From the cell containing the given text, extract its center point as [x, y] coordinate. 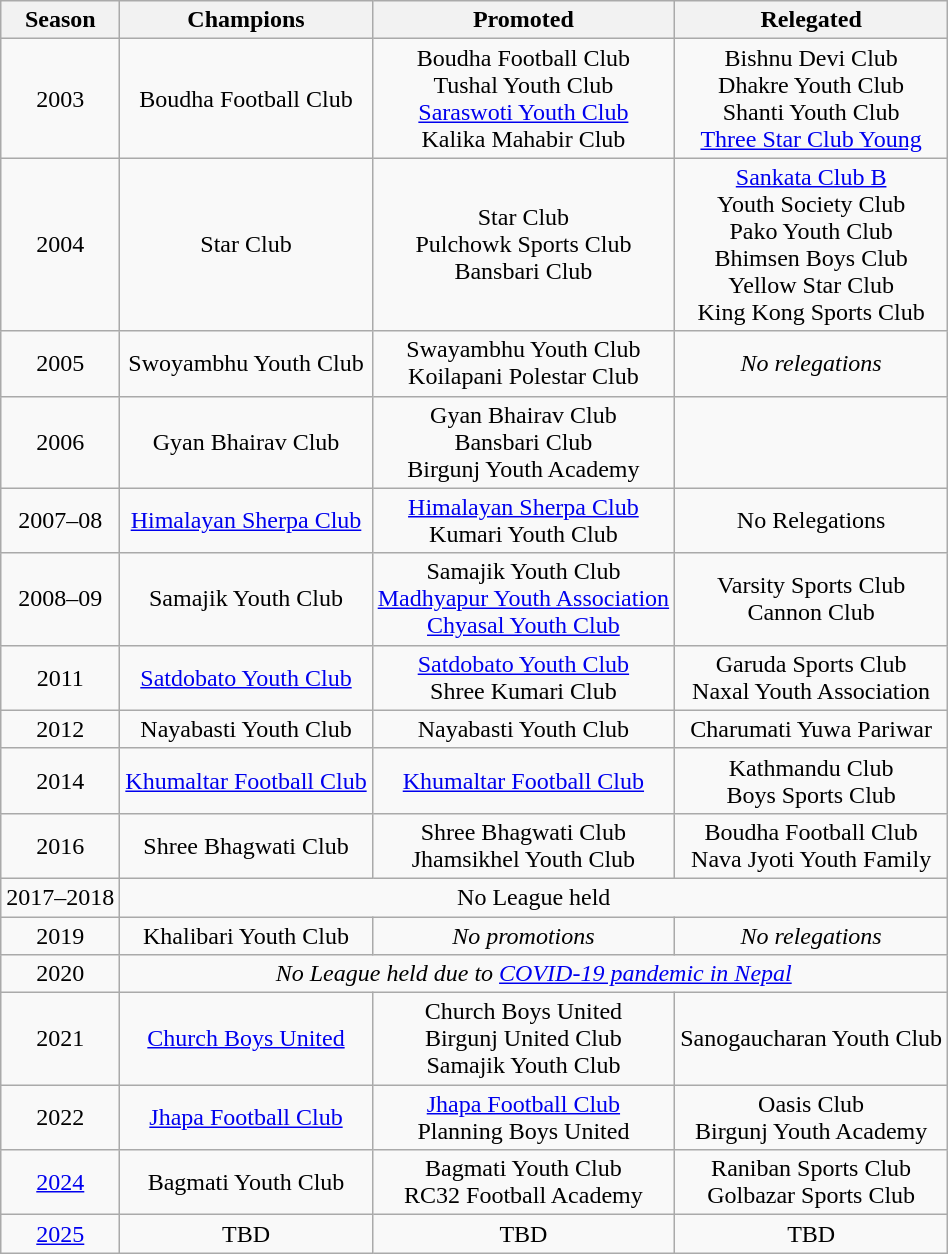
Promoted [523, 20]
Himalayan Sherpa Club [246, 520]
Swayambhu Youth Club Koilapani Polestar Club [523, 364]
Samajik Youth ClubMadhyapur Youth AssociationChyasal Youth Club [523, 599]
Satdobato Youth Club [246, 678]
Varsity Sports ClubCannon Club [812, 599]
Church Boys UnitedBirgunj United ClubSamajik Youth Club [523, 1039]
Khalibari Youth Club [246, 935]
Sanogaucharan Youth Club [812, 1039]
Bishnu Devi Club Dhakre Youth Club Shanti Youth Club Three Star Club Young [812, 98]
Oasis ClubBirgunj Youth Academy [812, 1118]
Star Club [246, 244]
Charumati Yuwa Pariwar [812, 729]
2008–09 [60, 599]
Boudha Football Club [246, 98]
2016 [60, 846]
Shree Bhagwati Club [246, 846]
2024 [60, 1182]
2019 [60, 935]
Kathmandu ClubBoys Sports Club [812, 780]
Champions [246, 20]
Garuda Sports ClubNaxal Youth Association [812, 678]
2007–08 [60, 520]
No League held due to COVID-19 pandemic in Nepal [534, 974]
2017–2018 [60, 897]
2005 [60, 364]
Bagmati Youth Club [246, 1182]
Boudha Football ClubNava Jyoti Youth Family [812, 846]
2025 [60, 1234]
Jhapa Football Club [246, 1118]
2020 [60, 974]
Relegated [812, 20]
Swoyambhu Youth Club [246, 364]
2014 [60, 780]
Boudha Football Club Tushal Youth Club Saraswoti Youth Club Kalika Mahabir Club [523, 98]
Gyan Bhairav ClubBansbari ClubBirgunj Youth Academy [523, 442]
Satdobato Youth Club Shree Kumari Club [523, 678]
2003 [60, 98]
Gyan Bhairav Club [246, 442]
2021 [60, 1039]
2004 [60, 244]
Star Club Pulchowk Sports Club Bansbari Club [523, 244]
2006 [60, 442]
2022 [60, 1118]
Samajik Youth Club [246, 599]
2011 [60, 678]
Season [60, 20]
Shree Bhagwati Club Jhamsikhel Youth Club [523, 846]
No promotions [523, 935]
No League held [534, 897]
Church Boys United [246, 1039]
Himalayan Sherpa Club Kumari Youth Club [523, 520]
Bagmati Youth ClubRC32 Football Academy [523, 1182]
Jhapa Football ClubPlanning Boys United [523, 1118]
Raniban Sports ClubGolbazar Sports Club [812, 1182]
2012 [60, 729]
No Relegations [812, 520]
Sankata Club B Youth Society Club Pako Youth Club Bhimsen Boys Club Yellow Star Club King Kong Sports Club [812, 244]
